Capture the cell that displays the provided text and extract its [x, y] central coordinate. 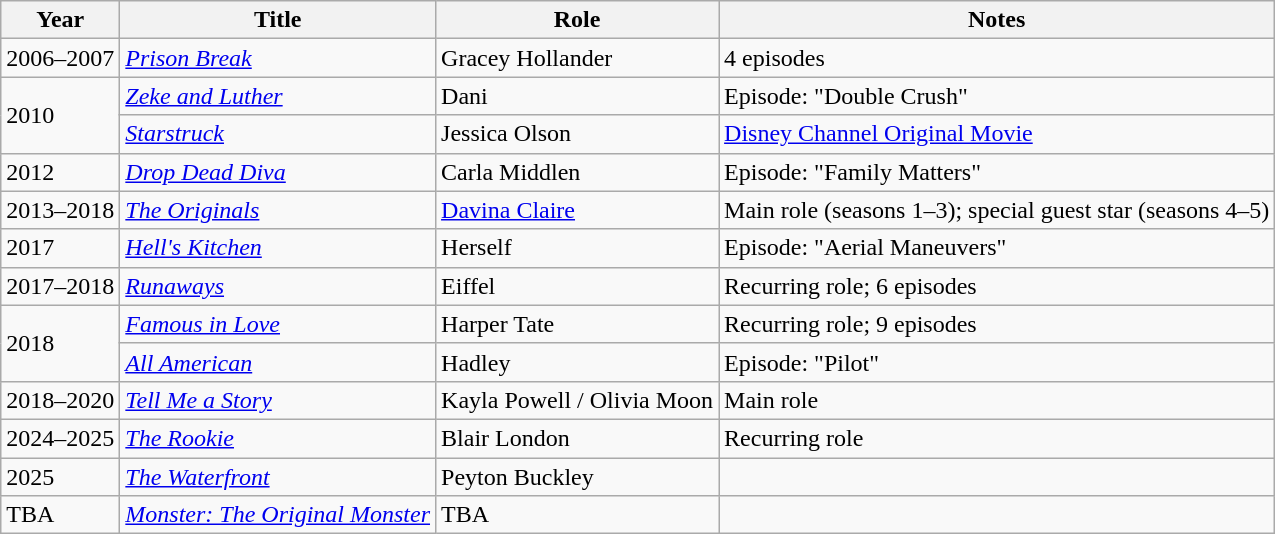
2012 [60, 172]
The Originals [278, 210]
Kayla Powell / Olivia Moon [578, 400]
Main role (seasons 1–3); special guest star (seasons 4–5) [997, 210]
The Rookie [278, 438]
Blair London [578, 438]
Episode: "Double Crush" [997, 96]
All American [278, 362]
Title [278, 20]
Main role [997, 400]
Monster: The Original Monster [278, 515]
Dani [578, 96]
Notes [997, 20]
2024–2025 [60, 438]
Episode: "Aerial Maneuvers" [997, 248]
Starstruck [278, 134]
Carla Middlen [578, 172]
Episode: "Family Matters" [997, 172]
Eiffel [578, 286]
4 episodes [997, 58]
Drop Dead Diva [278, 172]
Peyton Buckley [578, 477]
2018–2020 [60, 400]
2010 [60, 115]
Prison Break [278, 58]
Hell's Kitchen [278, 248]
Tell Me a Story [278, 400]
Recurring role; 9 episodes [997, 324]
2017–2018 [60, 286]
Role [578, 20]
Herself [578, 248]
2006–2007 [60, 58]
Gracey Hollander [578, 58]
2013–2018 [60, 210]
Davina Claire [578, 210]
The Waterfront [278, 477]
Recurring role; 6 episodes [997, 286]
Year [60, 20]
2018 [60, 343]
Jessica Olson [578, 134]
2017 [60, 248]
Famous in Love [278, 324]
Recurring role [997, 438]
Episode: "Pilot" [997, 362]
Zeke and Luther [278, 96]
Harper Tate [578, 324]
Hadley [578, 362]
2025 [60, 477]
Runaways [278, 286]
Disney Channel Original Movie [997, 134]
